Extract the [x, y] coordinate from the center of the cell holding the provided text.  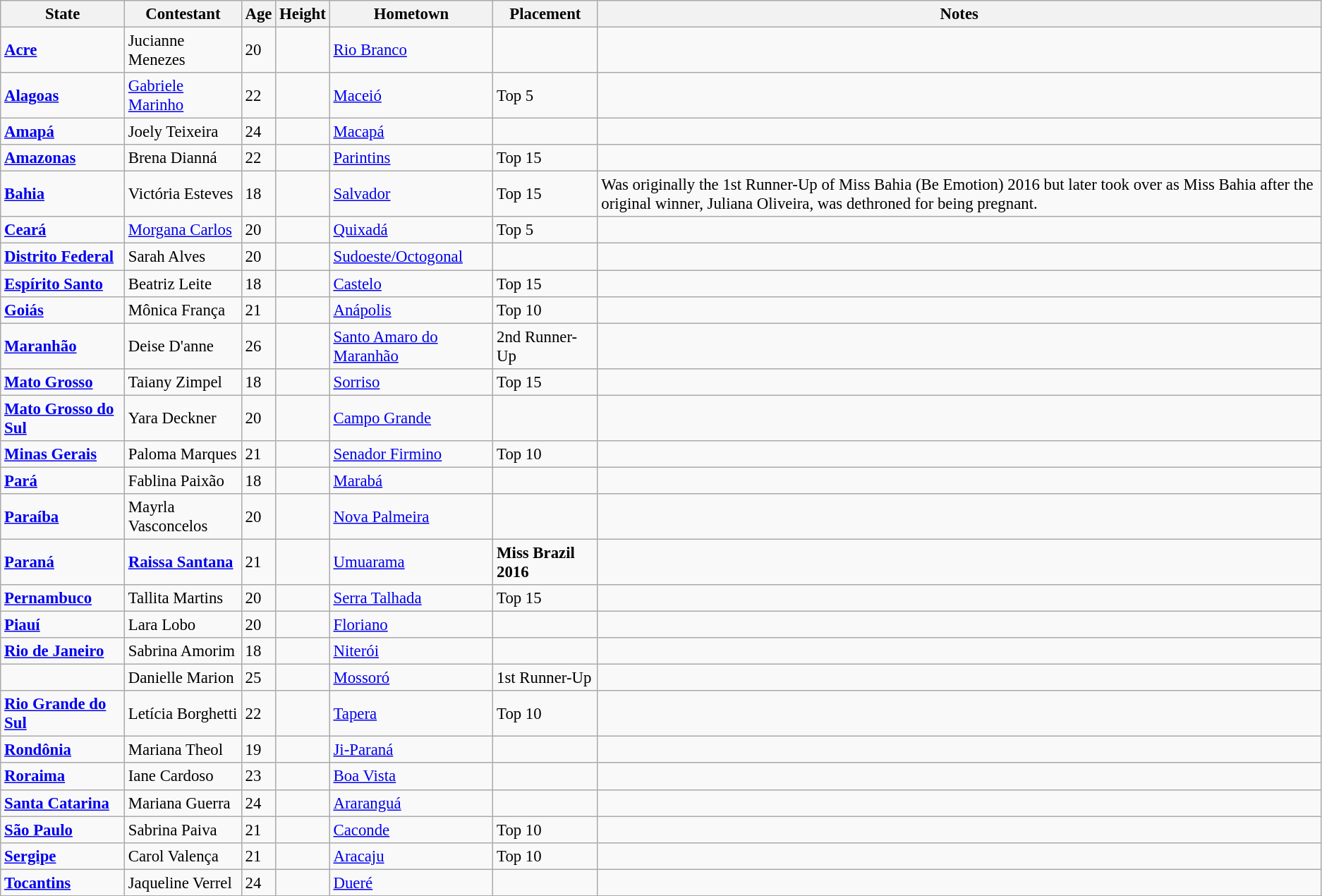
Brena Dianná [183, 158]
Sarah Alves [183, 257]
Lara Lobo [183, 625]
Letícia Borghetti [183, 714]
Amapá [63, 132]
Mônica França [183, 310]
Sorriso [411, 382]
Mariana Theol [183, 750]
Height [303, 14]
Hometown [411, 14]
Salvador [411, 195]
Alagoas [63, 96]
23 [258, 777]
Ceará [63, 231]
Anápolis [411, 310]
Tallita Martins [183, 598]
Maranhão [63, 346]
Victória Esteves [183, 195]
Paraná [63, 562]
Aracaju [411, 856]
Joely Teixeira [183, 132]
Castelo [411, 284]
Placement [545, 14]
Jucianne Menezes [183, 51]
Rio Branco [411, 51]
Yara Deckner [183, 418]
Sudoeste/Octogonal [411, 257]
Mossoró [411, 678]
Deise D'anne [183, 346]
Rondônia [63, 750]
Caconde [411, 830]
Santa Catarina [63, 803]
Boa Vista [411, 777]
Carol Valença [183, 856]
Danielle Marion [183, 678]
Amazonas [63, 158]
Mariana Guerra [183, 803]
Rio de Janeiro [63, 651]
Beatriz Leite [183, 284]
Macapá [411, 132]
Espírito Santo [63, 284]
Miss Brazil 2016 [545, 562]
Maceió [411, 96]
Santo Amaro do Maranhão [411, 346]
1st Runner-Up [545, 678]
Minas Gerais [63, 454]
Pernambuco [63, 598]
Notes [959, 14]
Parintins [411, 158]
Quixadá [411, 231]
Ji-Paraná [411, 750]
Fablina Paixão [183, 480]
Gabriele Marinho [183, 96]
Bahia [63, 195]
26 [258, 346]
Paloma Marques [183, 454]
Nova Palmeira [411, 516]
State [63, 14]
Paraíba [63, 516]
Sabrina Paiva [183, 830]
Floriano [411, 625]
Acre [63, 51]
Iane Cardoso [183, 777]
Umuarama [411, 562]
Campo Grande [411, 418]
25 [258, 678]
Marabá [411, 480]
Age [258, 14]
Rio Grande do Sul [63, 714]
Jaqueline Verrel [183, 883]
São Paulo [63, 830]
19 [258, 750]
Sabrina Amorim [183, 651]
Roraima [63, 777]
Araranguá [411, 803]
Tocantins [63, 883]
Sergipe [63, 856]
Senador Firmino [411, 454]
Serra Talhada [411, 598]
Mayrla Vasconcelos [183, 516]
Distrito Federal [63, 257]
Niterói [411, 651]
Mato Grosso [63, 382]
Mato Grosso do Sul [63, 418]
2nd Runner-Up [545, 346]
Contestant [183, 14]
Pará [63, 480]
Piauí [63, 625]
Dueré [411, 883]
Goiás [63, 310]
Morgana Carlos [183, 231]
Raissa Santana [183, 562]
Taiany Zimpel [183, 382]
Tapera [411, 714]
